For the text-containing cell, return its midpoint in (X, Y) coordinate format. 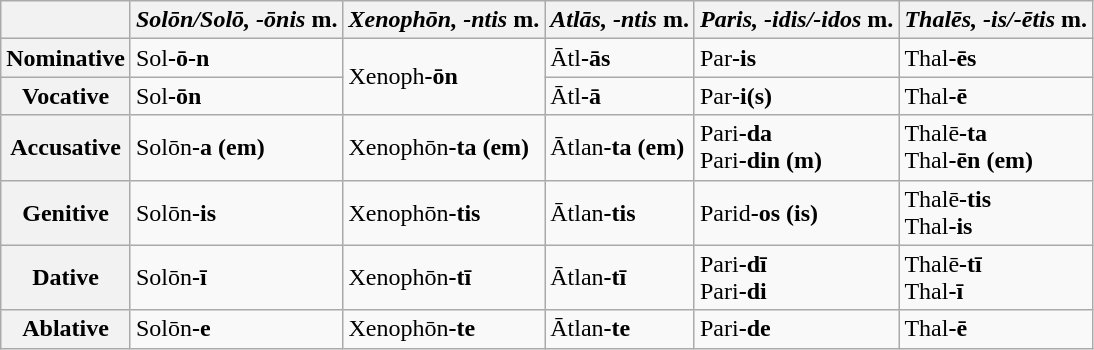
Ablative (66, 329)
Sol-ōn (236, 96)
Thalē-taThal-ēn (em) (996, 148)
Xenophōn-te (444, 329)
Ātlan-tis (620, 212)
Xenophōn-tī (444, 278)
Accusative (66, 148)
Pari-daPari-din (m) (796, 148)
Solōn-a (em) (236, 148)
Vocative (66, 96)
Solōn-e (236, 329)
Paris, -idis/-idos m. (796, 20)
Solōn/Solō, -ōnis m. (236, 20)
Ātlan-ta (em) (620, 148)
Solōn-ī (236, 278)
Ātl-ās (620, 58)
Thalēs, -is/-ētis m. (996, 20)
Pari-dīPari-di (796, 278)
Ātl-ā (620, 96)
Xenophōn, -ntis m. (444, 20)
Xenophōn-tis (444, 212)
Pari-de (796, 329)
Dative (66, 278)
Ātlan-te (620, 329)
Thalē-tisThal-is (996, 212)
Thalē-tīThal-ī (996, 278)
Thal-ēs (996, 58)
Solōn-is (236, 212)
Par-is (796, 58)
Ātlan-tī (620, 278)
Xenoph-ōn (444, 77)
Atlās, -ntis m. (620, 20)
Xenophōn-ta (em) (444, 148)
Nominative (66, 58)
Sol-ō-n (236, 58)
Par-i(s) (796, 96)
Parid-os (is) (796, 212)
Genitive (66, 212)
